Capture the cell that displays the provided text and extract its (x, y) central coordinate. 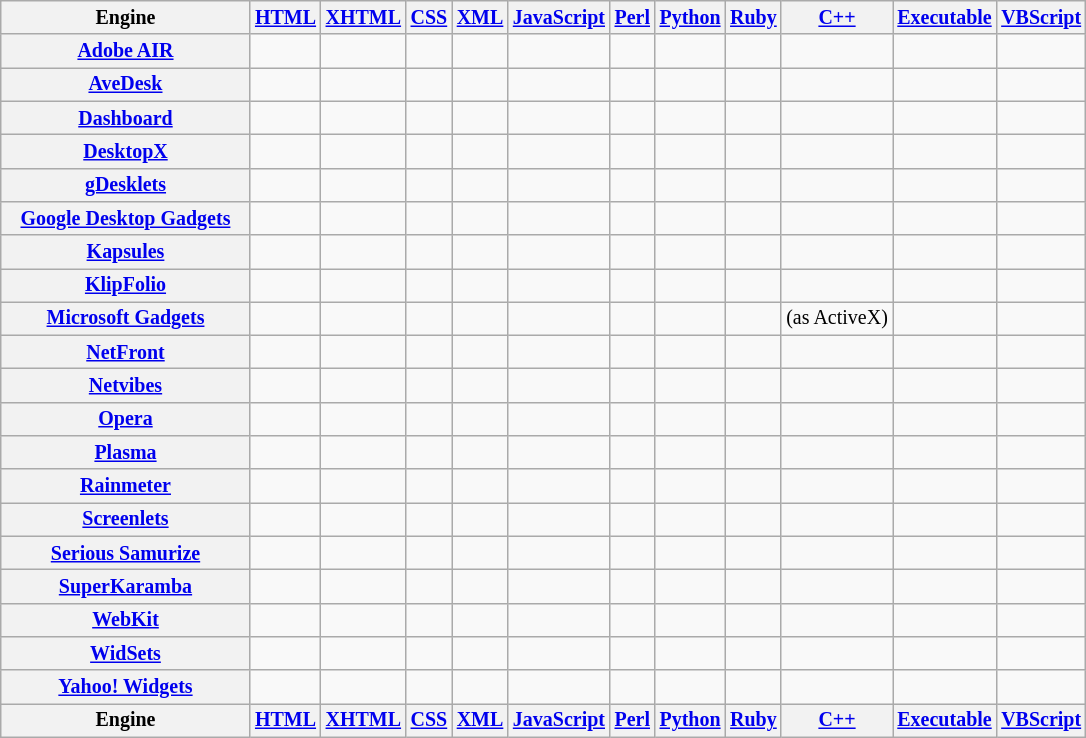
Plasma (126, 452)
Dashboard (126, 118)
Screenlets (126, 520)
Adobe AIR (126, 52)
WebKit (126, 620)
Microsoft Gadgets (126, 318)
Serious Samurize (126, 554)
gDesklets (126, 184)
SuperKaramba (126, 586)
AveDesk (126, 84)
Yahoo! Widgets (126, 686)
Netvibes (126, 386)
Kapsules (126, 252)
Opera (126, 420)
Rainmeter (126, 486)
WidSets (126, 654)
NetFront (126, 352)
DesktopX (126, 152)
Google Desktop Gadgets (126, 218)
KlipFolio (126, 286)
(as ActiveX) (836, 318)
